Extract the [x, y] coordinate from the center of the cell holding the provided text.  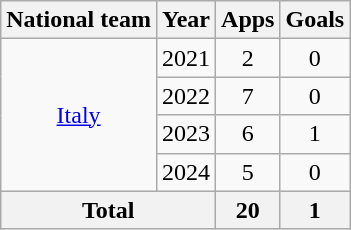
Total [108, 210]
20 [248, 210]
2022 [186, 96]
2024 [186, 172]
6 [248, 134]
Italy [79, 115]
Apps [248, 20]
Year [186, 20]
5 [248, 172]
2 [248, 58]
2021 [186, 58]
National team [79, 20]
2023 [186, 134]
7 [248, 96]
Goals [315, 20]
